Identify which cell holds the provided text, then report its [x, y] central coordinate. 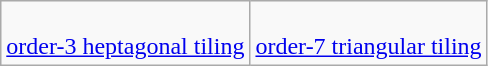
order-7 triangular tiling [368, 34]
order-3 heptagonal tiling [126, 34]
